Extract the (X, Y) coordinate from the center of the cell holding the provided text.  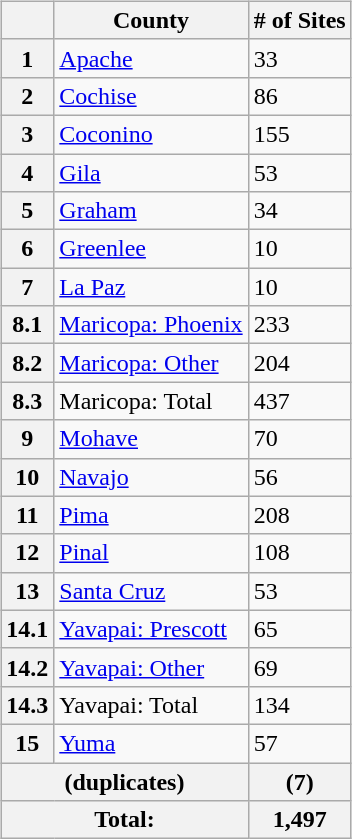
# of Sites (300, 20)
57 (300, 743)
Graham (151, 211)
Maricopa: Other (151, 363)
Yavapai: Prescott (151, 629)
8.1 (28, 325)
Gila (151, 173)
86 (300, 96)
5 (28, 211)
Navajo (151, 477)
4 (28, 173)
3 (28, 134)
155 (300, 134)
34 (300, 211)
Apache (151, 58)
6 (28, 249)
70 (300, 439)
12 (28, 553)
108 (300, 553)
13 (28, 591)
Total: (124, 820)
Yavapai: Other (151, 667)
56 (300, 477)
Pima (151, 515)
County (151, 20)
(7) (300, 781)
Maricopa: Phoenix (151, 325)
14.1 (28, 629)
Maricopa: Total (151, 401)
33 (300, 58)
Cochise (151, 96)
15 (28, 743)
1,497 (300, 820)
437 (300, 401)
La Paz (151, 287)
11 (28, 515)
7 (28, 287)
Santa Cruz (151, 591)
14.3 (28, 705)
(duplicates) (124, 781)
8.3 (28, 401)
65 (300, 629)
69 (300, 667)
1 (28, 58)
233 (300, 325)
Pinal (151, 553)
Yavapai: Total (151, 705)
Greenlee (151, 249)
Mohave (151, 439)
2 (28, 96)
208 (300, 515)
9 (28, 439)
Coconino (151, 134)
204 (300, 363)
8.2 (28, 363)
134 (300, 705)
Yuma (151, 743)
14.2 (28, 667)
